Extract the (X, Y) coordinate from the center of the cell holding the provided text.  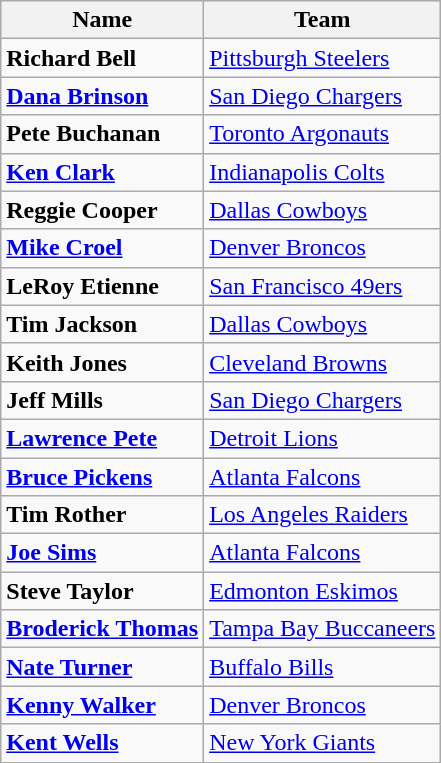
San Francisco 49ers (322, 286)
Bruce Pickens (102, 477)
LeRoy Etienne (102, 286)
New York Giants (322, 743)
Detroit Lions (322, 438)
Tim Jackson (102, 324)
Kenny Walker (102, 705)
Reggie Cooper (102, 210)
Ken Clark (102, 172)
Richard Bell (102, 58)
Joe Sims (102, 553)
Cleveland Browns (322, 362)
Jeff Mills (102, 400)
Keith Jones (102, 362)
Team (322, 20)
Broderick Thomas (102, 629)
Lawrence Pete (102, 438)
Tampa Bay Buccaneers (322, 629)
Toronto Argonauts (322, 134)
Indianapolis Colts (322, 172)
Name (102, 20)
Buffalo Bills (322, 667)
Tim Rother (102, 515)
Dana Brinson (102, 96)
Steve Taylor (102, 591)
Nate Turner (102, 667)
Mike Croel (102, 248)
Pittsburgh Steelers (322, 58)
Los Angeles Raiders (322, 515)
Edmonton Eskimos (322, 591)
Pete Buchanan (102, 134)
Kent Wells (102, 743)
